Determine the [x, y] coordinate at the center of the cell enclosing the given text.  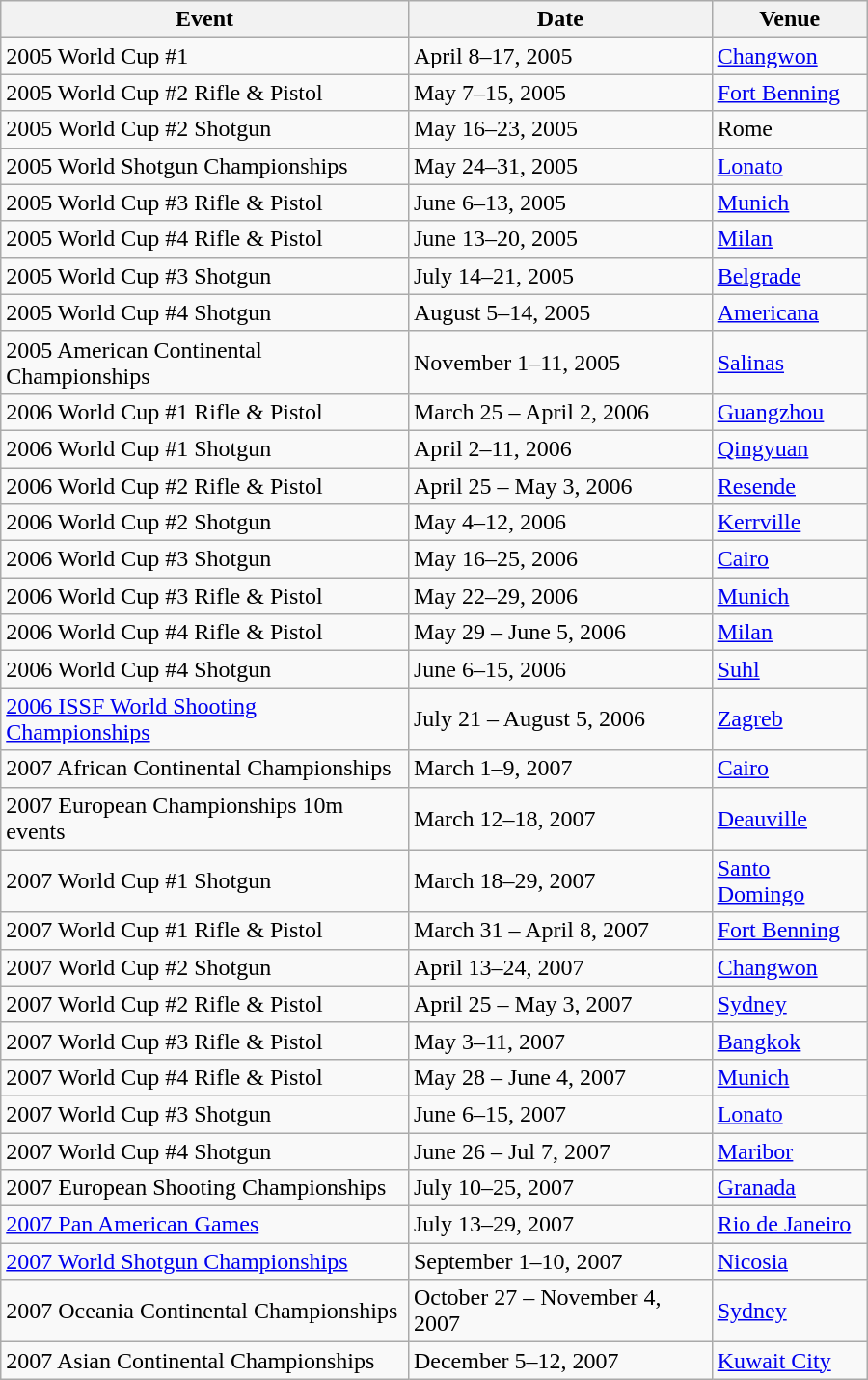
2007 European Shooting Championships [204, 1188]
Suhl [789, 669]
April 25 – May 3, 2007 [559, 1004]
2006 World Cup #4 Rifle & Pistol [204, 633]
Rome [789, 129]
2005 World Shotgun Championships [204, 166]
2007 World Cup #1 Rifle & Pistol [204, 931]
2007 Pan American Games [204, 1225]
Guangzhou [789, 412]
July 21 – August 5, 2006 [559, 719]
2007 World Cup #1 Shotgun [204, 881]
2007 European Championships 10m events [204, 818]
Venue [789, 19]
July 10–25, 2007 [559, 1188]
July 13–29, 2007 [559, 1225]
2005 World Cup #3 Rifle & Pistol [204, 203]
Bangkok [789, 1041]
2006 World Cup #3 Shotgun [204, 559]
2005 World Cup #4 Rifle & Pistol [204, 239]
2006 World Cup #4 Shotgun [204, 669]
May 24–31, 2005 [559, 166]
2006 World Cup #3 Rifle & Pistol [204, 596]
2007 World Cup #2 Rifle & Pistol [204, 1004]
August 5–14, 2005 [559, 312]
November 1–11, 2005 [559, 363]
October 27 – November 4, 2007 [559, 1312]
2006 World Cup #2 Shotgun [204, 523]
2006 World Cup #2 Rifle & Pistol [204, 485]
2007 World Shotgun Championships [204, 1261]
May 7–15, 2005 [559, 93]
Kerrville [789, 523]
April 25 – May 3, 2006 [559, 485]
2007 Oceania Continental Championships [204, 1312]
Salinas [789, 363]
2005 World Cup #2 Shotgun [204, 129]
Qingyuan [789, 448]
April 8–17, 2005 [559, 56]
June 6–15, 2006 [559, 669]
2007 African Continental Championships [204, 769]
2007 World Cup #3 Rifle & Pistol [204, 1041]
2007 World Cup #4 Rifle & Pistol [204, 1077]
Americana [789, 312]
May 16–23, 2005 [559, 129]
Event [204, 19]
2005 American Continental Championships [204, 363]
May 29 – June 5, 2006 [559, 633]
2005 World Cup #1 [204, 56]
March 1–9, 2007 [559, 769]
Maribor [789, 1150]
March 25 – April 2, 2006 [559, 412]
Granada [789, 1188]
April 13–24, 2007 [559, 967]
Resende [789, 485]
Nicosia [789, 1261]
Rio de Janeiro [789, 1225]
2007 Asian Continental Championships [204, 1361]
2006 World Cup #1 Rifle & Pistol [204, 412]
May 16–25, 2006 [559, 559]
2006 World Cup #1 Shotgun [204, 448]
Belgrade [789, 276]
Date [559, 19]
2005 World Cup #3 Shotgun [204, 276]
May 22–29, 2006 [559, 596]
July 14–21, 2005 [559, 276]
June 6–13, 2005 [559, 203]
March 12–18, 2007 [559, 818]
Kuwait City [789, 1361]
2006 ISSF World Shooting Championships [204, 719]
2007 World Cup #4 Shotgun [204, 1150]
2007 World Cup #2 Shotgun [204, 967]
June 13–20, 2005 [559, 239]
September 1–10, 2007 [559, 1261]
March 18–29, 2007 [559, 881]
June 6–15, 2007 [559, 1114]
March 31 – April 8, 2007 [559, 931]
2007 World Cup #3 Shotgun [204, 1114]
Zagreb [789, 719]
May 4–12, 2006 [559, 523]
June 26 – Jul 7, 2007 [559, 1150]
May 28 – June 4, 2007 [559, 1077]
December 5–12, 2007 [559, 1361]
Deauville [789, 818]
May 3–11, 2007 [559, 1041]
2005 World Cup #2 Rifle & Pistol [204, 93]
2005 World Cup #4 Shotgun [204, 312]
Santo Domingo [789, 881]
April 2–11, 2006 [559, 448]
